Determine the [x, y] coordinate at the center of the cell enclosing the given text.  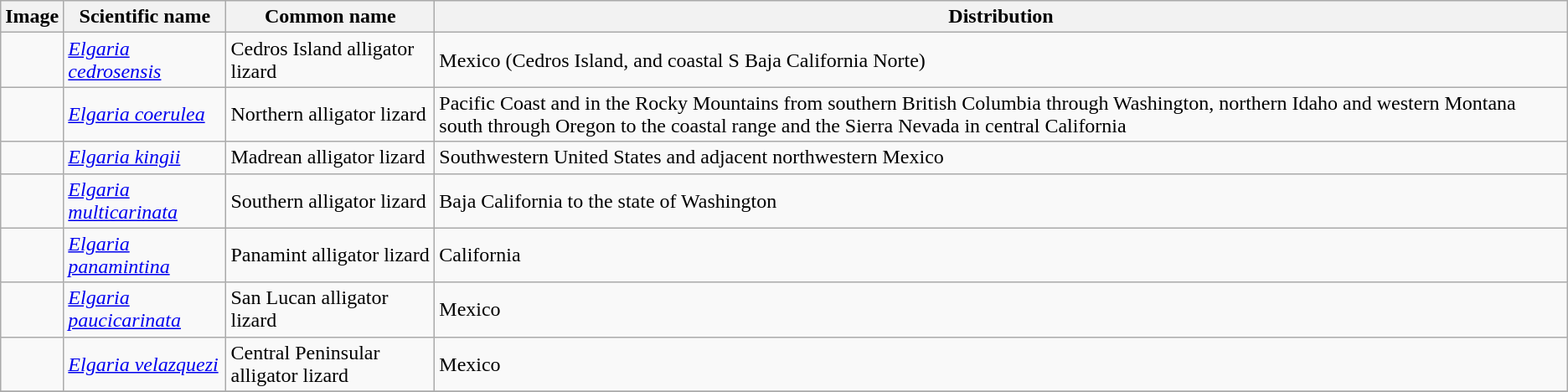
Elgaria velazquezi [145, 364]
Scientific name [145, 17]
Elgaria paucicarinata [145, 310]
Distribution [1001, 17]
Panamint alligator lizard [330, 255]
Southern alligator lizard [330, 201]
Common name [330, 17]
Baja California to the state of Washington [1001, 201]
Mexico (Cedros Island, and coastal S Baja California Norte) [1001, 60]
Elgaria multicarinata [145, 201]
Madrean alligator lizard [330, 157]
California [1001, 255]
Elgaria kingii [145, 157]
San Lucan alligator lizard [330, 310]
Elgaria panamintina [145, 255]
Elgaria coerulea [145, 114]
Central Peninsular alligator lizard [330, 364]
Elgaria cedrosensis [145, 60]
Northern alligator lizard [330, 114]
Southwestern United States and adjacent northwestern Mexico [1001, 157]
Image [32, 17]
Cedros Island alligator lizard [330, 60]
